Search for the cell housing the specified text and yield its (X, Y) center coordinate. 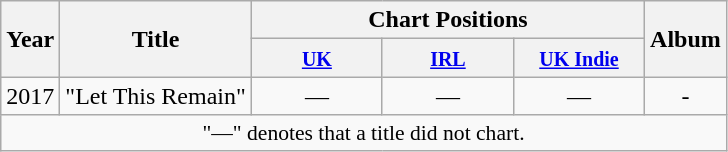
"—" denotes that a title did not chart. (364, 133)
2017 (30, 96)
Album (686, 39)
UK Indie (578, 58)
"Let This Remain" (156, 96)
- (686, 96)
Chart Positions (448, 20)
IRL (448, 58)
UK (316, 58)
Year (30, 39)
Title (156, 39)
